For the text-containing cell, return its midpoint in [x, y] coordinate format. 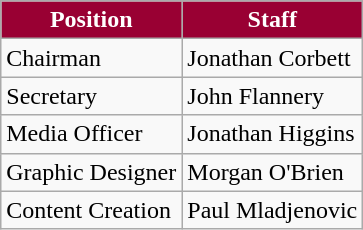
Jonathan Higgins [272, 134]
John Flannery [272, 96]
Media Officer [92, 134]
Chairman [92, 58]
Position [92, 20]
Staff [272, 20]
Morgan O'Brien [272, 172]
Content Creation [92, 210]
Graphic Designer [92, 172]
Secretary [92, 96]
Paul Mladjenovic [272, 210]
Jonathan Corbett [272, 58]
